Search for the cell housing the specified text and yield its (X, Y) center coordinate. 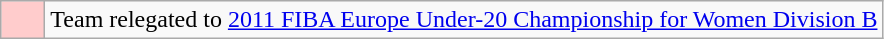
Team relegated to 2011 FIBA Europe Under-20 Championship for Women Division B (464, 20)
